Pinpoint the cell where the given text exists, returning its [X, Y] midpoint coordinate. 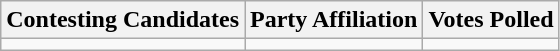
Party Affiliation [334, 20]
Votes Polled [491, 20]
Contesting Candidates [123, 20]
